For the text-containing cell, return its midpoint in (x, y) coordinate format. 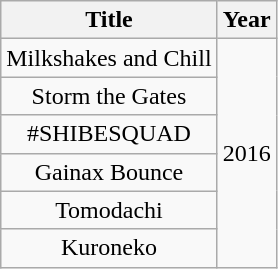
Milkshakes and Chill (109, 58)
2016 (246, 153)
#SHIBESQUAD (109, 134)
Year (246, 20)
Tomodachi (109, 210)
Storm the Gates (109, 96)
Kuroneko (109, 248)
Title (109, 20)
Gainax Bounce (109, 172)
